For the text-containing cell, return its midpoint in (X, Y) coordinate format. 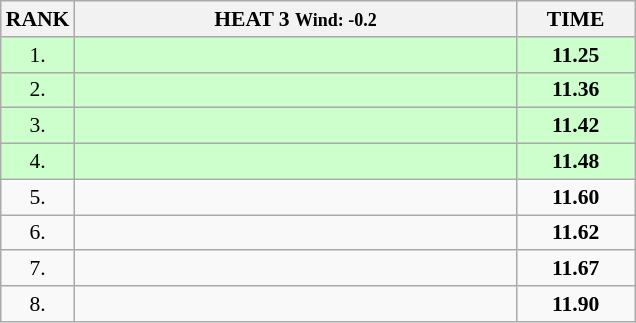
11.67 (576, 269)
11.62 (576, 233)
1. (38, 55)
5. (38, 197)
HEAT 3 Wind: -0.2 (295, 19)
6. (38, 233)
4. (38, 162)
2. (38, 90)
8. (38, 304)
11.42 (576, 126)
RANK (38, 19)
11.36 (576, 90)
7. (38, 269)
TIME (576, 19)
11.25 (576, 55)
11.48 (576, 162)
3. (38, 126)
11.60 (576, 197)
11.90 (576, 304)
